Extract the (x, y) coordinate from the center of the cell holding the provided text.  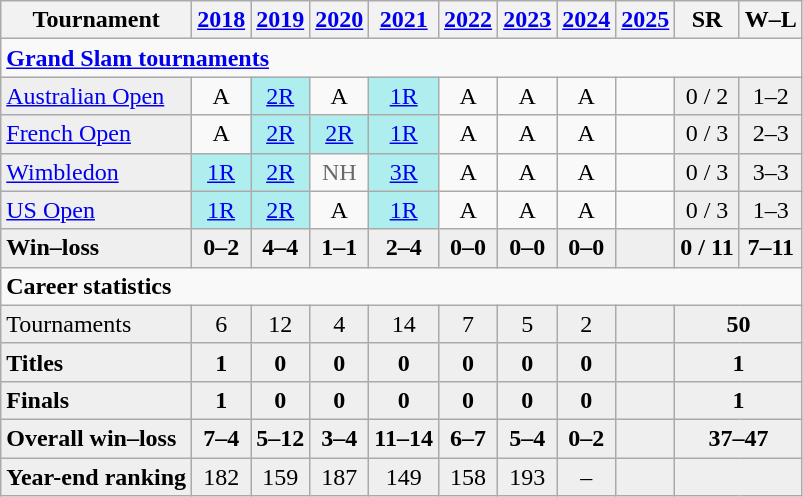
11–14 (404, 438)
2020 (340, 20)
Grand Slam tournaments (402, 58)
2022 (468, 20)
6 (222, 324)
1–1 (340, 248)
Career statistics (402, 286)
6–7 (468, 438)
7–4 (222, 438)
NH (340, 172)
Titles (96, 362)
187 (340, 477)
158 (468, 477)
4–4 (280, 248)
Tournament (96, 20)
2023 (528, 20)
2025 (646, 20)
Australian Open (96, 96)
149 (404, 477)
Win–loss (96, 248)
5 (528, 324)
50 (738, 324)
0 / 11 (707, 248)
2024 (586, 20)
– (586, 477)
14 (404, 324)
1–2 (770, 96)
Finals (96, 400)
2 (586, 324)
159 (280, 477)
3–3 (770, 172)
12 (280, 324)
Tournaments (96, 324)
2–3 (770, 134)
193 (528, 477)
182 (222, 477)
2–4 (404, 248)
Year-end ranking (96, 477)
2021 (404, 20)
1–3 (770, 210)
3R (404, 172)
US Open (96, 210)
2018 (222, 20)
37–47 (738, 438)
Wimbledon (96, 172)
Overall win–loss (96, 438)
W–L (770, 20)
7–11 (770, 248)
SR (707, 20)
3–4 (340, 438)
5–4 (528, 438)
7 (468, 324)
0 / 2 (707, 96)
5–12 (280, 438)
2019 (280, 20)
4 (340, 324)
French Open (96, 134)
